From the cell containing the given text, extract its center point as (x, y) coordinate. 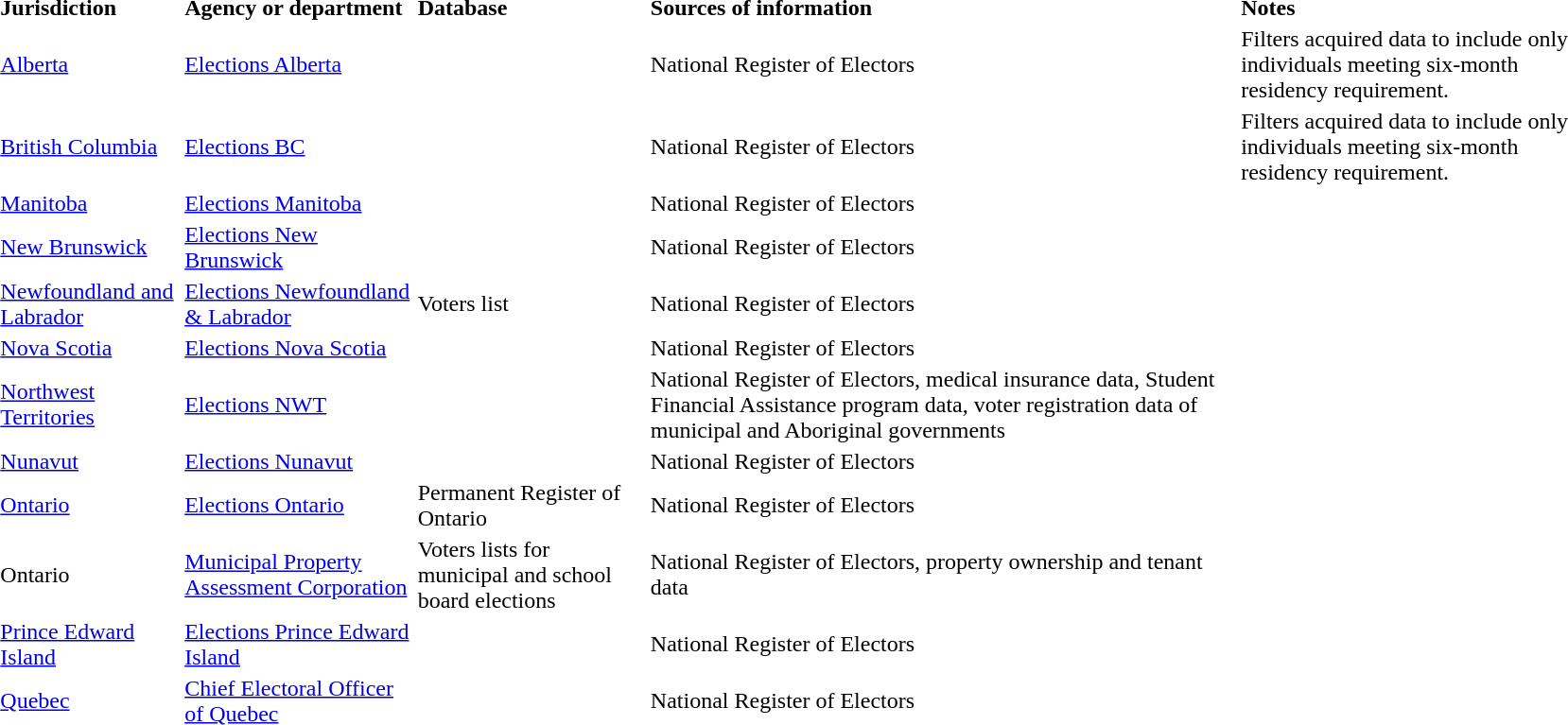
Elections New Brunswick (299, 248)
Elections Nova Scotia (299, 348)
Elections NWT (299, 405)
Elections Newfoundland & Labrador (299, 304)
Elections Alberta (299, 64)
Voters list (531, 304)
Permanent Register of Ontario (531, 505)
Municipal Property Assessment Corporation (299, 575)
Elections Prince Edward Island (299, 645)
National Register of Electors, property ownership and tenant data (942, 575)
Elections BC (299, 147)
Elections Nunavut (299, 461)
Elections Ontario (299, 505)
Voters lists for municipal and school board elections (531, 575)
Elections Manitoba (299, 203)
